For the text-containing cell, return its midpoint in (x, y) coordinate format. 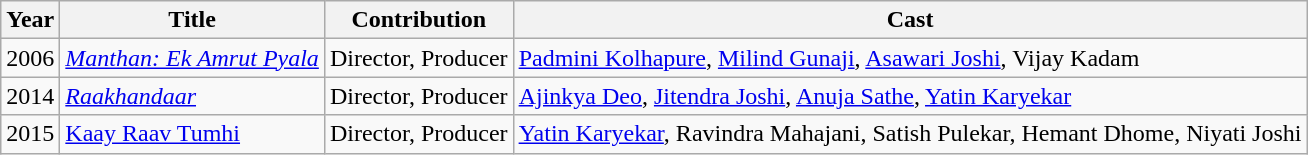
Manthan: Ek Amrut Pyala (192, 58)
Year (30, 20)
Kaay Raav Tumhi (192, 134)
Yatin Karyekar, Ravindra Mahajani, Satish Pulekar, Hemant Dhome, Niyati Joshi (910, 134)
Title (192, 20)
Cast (910, 20)
2015 (30, 134)
2006 (30, 58)
Padmini Kolhapure, Milind Gunaji, Asawari Joshi, Vijay Kadam (910, 58)
2014 (30, 96)
Ajinkya Deo, Jitendra Joshi, Anuja Sathe, Yatin Karyekar (910, 96)
Raakhandaar (192, 96)
Contribution (418, 20)
